Provide the (x, y) coordinate of the cell's center where the given text is located.  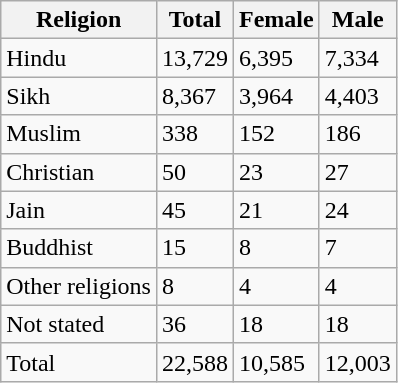
186 (358, 134)
7 (358, 248)
338 (194, 134)
152 (277, 134)
Other religions (79, 286)
6,395 (277, 58)
13,729 (194, 58)
21 (277, 210)
Muslim (79, 134)
36 (194, 324)
10,585 (277, 362)
Hindu (79, 58)
Sikh (79, 96)
Buddhist (79, 248)
22,588 (194, 362)
7,334 (358, 58)
Religion (79, 20)
4,403 (358, 96)
45 (194, 210)
Male (358, 20)
50 (194, 172)
23 (277, 172)
3,964 (277, 96)
15 (194, 248)
Not stated (79, 324)
12,003 (358, 362)
Female (277, 20)
Jain (79, 210)
24 (358, 210)
27 (358, 172)
8,367 (194, 96)
Christian (79, 172)
